Return the (x, y) coordinate for the center point of the cell that contains the specified text.  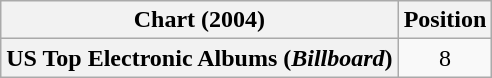
Position (445, 20)
Chart (2004) (200, 20)
8 (445, 58)
US Top Electronic Albums (Billboard) (200, 58)
